Provide the [x, y] coordinate of the cell's center where the given text is located.  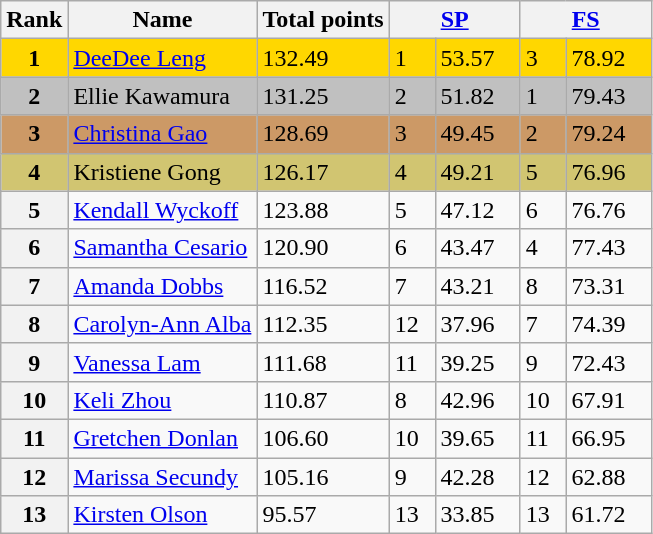
43.47 [478, 248]
126.17 [323, 172]
Rank [34, 20]
Vanessa Lam [162, 362]
37.96 [478, 324]
33.85 [478, 515]
131.25 [323, 96]
66.95 [608, 438]
76.96 [608, 172]
49.45 [478, 134]
110.87 [323, 400]
Christina Gao [162, 134]
116.52 [323, 286]
Keli Zhou [162, 400]
FS [586, 20]
79.43 [608, 96]
67.91 [608, 400]
Name [162, 20]
39.65 [478, 438]
78.92 [608, 58]
73.31 [608, 286]
120.90 [323, 248]
76.76 [608, 210]
72.43 [608, 362]
42.96 [478, 400]
132.49 [323, 58]
112.35 [323, 324]
95.57 [323, 515]
111.68 [323, 362]
53.57 [478, 58]
Kendall Wyckoff [162, 210]
77.43 [608, 248]
106.60 [323, 438]
Kirsten Olson [162, 515]
61.72 [608, 515]
47.12 [478, 210]
128.69 [323, 134]
Kristiene Gong [162, 172]
49.21 [478, 172]
74.39 [608, 324]
42.28 [478, 477]
Gretchen Donlan [162, 438]
51.82 [478, 96]
Amanda Dobbs [162, 286]
SP [454, 20]
43.21 [478, 286]
39.25 [478, 362]
Marissa Secundy [162, 477]
Ellie Kawamura [162, 96]
Samantha Cesario [162, 248]
Total points [323, 20]
DeeDee Leng [162, 58]
123.88 [323, 210]
62.88 [608, 477]
Carolyn-Ann Alba [162, 324]
105.16 [323, 477]
79.24 [608, 134]
